Extract the (X, Y) coordinate from the center of the cell holding the provided text.  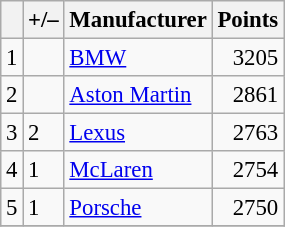
5 (12, 208)
Porsche (138, 208)
Manufacturer (138, 20)
Lexus (138, 133)
3 (12, 133)
Points (248, 20)
BMW (138, 58)
2861 (248, 95)
2754 (248, 170)
McLaren (138, 170)
3205 (248, 58)
2750 (248, 208)
+/– (44, 20)
4 (12, 170)
2763 (248, 133)
Aston Martin (138, 95)
